Pinpoint the cell where the given text exists, returning its [X, Y] midpoint coordinate. 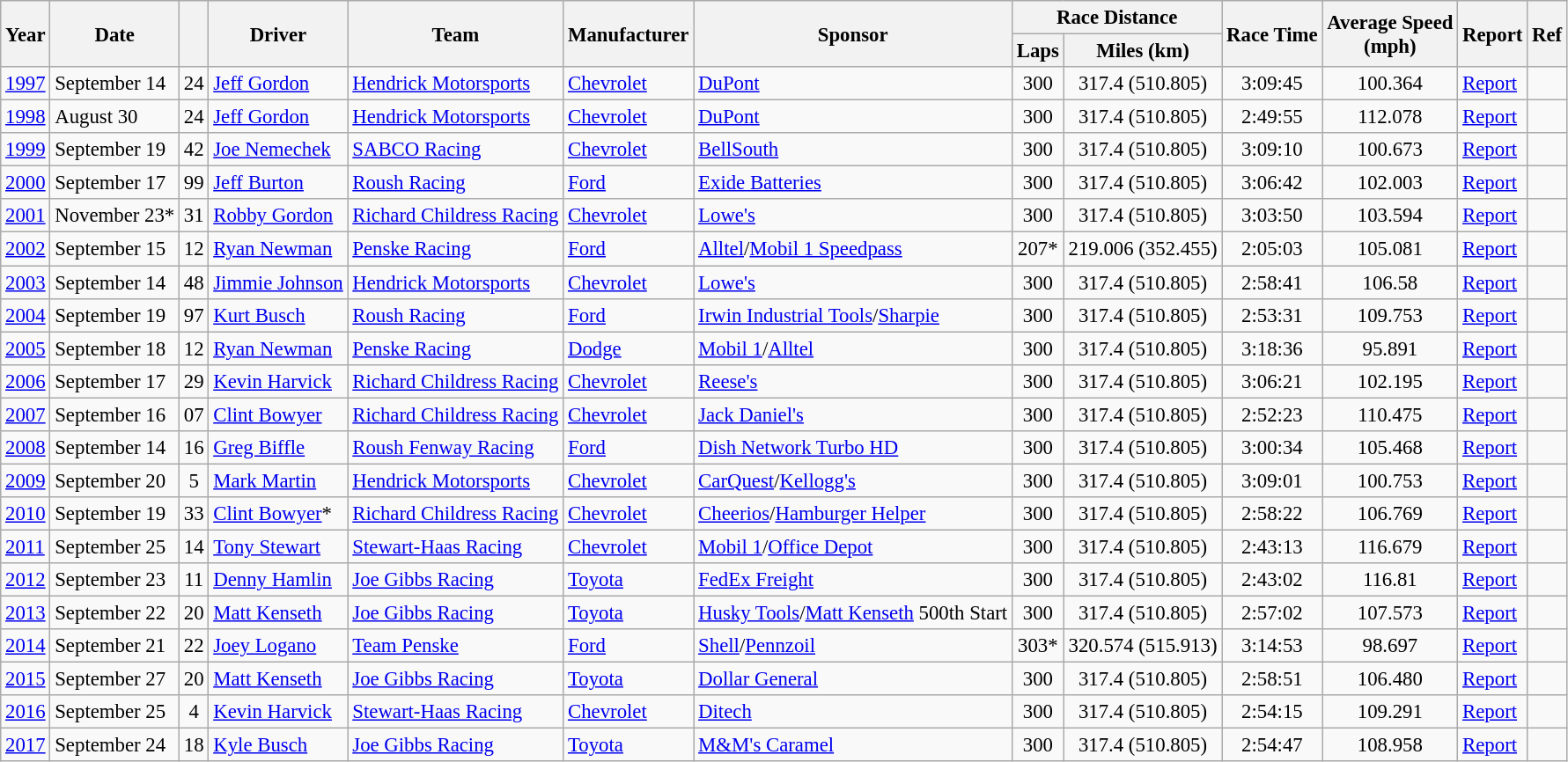
Average Speed(mph) [1390, 33]
Ditech [853, 712]
2:57:02 [1272, 613]
Robby Gordon [278, 216]
2012 [26, 580]
219.006 (352.455) [1143, 249]
106.769 [1390, 514]
September 15 [114, 249]
109.753 [1390, 315]
August 30 [114, 117]
Team Penske [456, 646]
September 24 [114, 745]
100.753 [1390, 480]
31 [194, 216]
22 [194, 646]
Mobil 1/Alltel [853, 348]
Joe Nemechek [278, 150]
Reese's [853, 381]
Date [114, 33]
18 [194, 745]
3:03:50 [1272, 216]
1999 [26, 150]
September 18 [114, 348]
Sponsor [853, 33]
2013 [26, 613]
Kurt Busch [278, 315]
105.468 [1390, 448]
16 [194, 448]
102.195 [1390, 381]
2:05:03 [1272, 249]
2000 [26, 183]
102.003 [1390, 183]
3:18:36 [1272, 348]
2005 [26, 348]
2:49:55 [1272, 117]
Mobil 1/Office Depot [853, 546]
Driver [278, 33]
100.364 [1390, 84]
320.574 (515.913) [1143, 646]
42 [194, 150]
BellSouth [853, 150]
Shell/Pennzoil [853, 646]
112.078 [1390, 117]
Year [26, 33]
2008 [26, 448]
2:54:15 [1272, 712]
September 22 [114, 613]
29 [194, 381]
2002 [26, 249]
33 [194, 514]
07 [194, 414]
Roush Fenway Racing [456, 448]
1997 [26, 84]
M&M's Caramel [853, 745]
2010 [26, 514]
3:14:53 [1272, 646]
November 23* [114, 216]
2:58:51 [1272, 679]
98.697 [1390, 646]
11 [194, 580]
Miles (km) [1143, 51]
2001 [26, 216]
106.480 [1390, 679]
116.679 [1390, 546]
Team [456, 33]
Laps [1037, 51]
2:43:02 [1272, 580]
September 27 [114, 679]
2007 [26, 414]
1998 [26, 117]
2:52:23 [1272, 414]
99 [194, 183]
2006 [26, 381]
2:58:41 [1272, 282]
107.573 [1390, 613]
2003 [26, 282]
Joey Logano [278, 646]
3:09:45 [1272, 84]
303* [1037, 646]
Mark Martin [278, 480]
September 16 [114, 414]
CarQuest/Kellogg's [853, 480]
2011 [26, 546]
Exide Batteries [853, 183]
3:09:10 [1272, 150]
4 [194, 712]
2004 [26, 315]
48 [194, 282]
Manufacturer [629, 33]
Jeff Burton [278, 183]
September 23 [114, 580]
Clint Bowyer* [278, 514]
Ref [1548, 33]
Dish Network Turbo HD [853, 448]
Irwin Industrial Tools/Sharpie [853, 315]
Greg Biffle [278, 448]
2:58:22 [1272, 514]
3:09:01 [1272, 480]
Husky Tools/Matt Kenseth 500th Start [853, 613]
Jimmie Johnson [278, 282]
Race Time [1272, 33]
Jack Daniel's [853, 414]
110.475 [1390, 414]
97 [194, 315]
2017 [26, 745]
100.673 [1390, 150]
2014 [26, 646]
Cheerios/Hamburger Helper [853, 514]
2:43:13 [1272, 546]
3:00:34 [1272, 448]
116.81 [1390, 580]
SABCO Racing [456, 150]
2016 [26, 712]
Denny Hamlin [278, 580]
3:06:21 [1272, 381]
Tony Stewart [278, 546]
Race Distance [1116, 18]
5 [194, 480]
Clint Bowyer [278, 414]
14 [194, 546]
2:54:47 [1272, 745]
105.081 [1390, 249]
3:06:42 [1272, 183]
108.958 [1390, 745]
September 21 [114, 646]
Kyle Busch [278, 745]
2015 [26, 679]
September 20 [114, 480]
106.58 [1390, 282]
207* [1037, 249]
2:53:31 [1272, 315]
109.291 [1390, 712]
Alltel/Mobil 1 Speedpass [853, 249]
Dodge [629, 348]
2009 [26, 480]
FedEx Freight [853, 580]
95.891 [1390, 348]
Dollar General [853, 679]
103.594 [1390, 216]
